Find where the given text appears and provide that cell's center as [X, Y] coordinate. 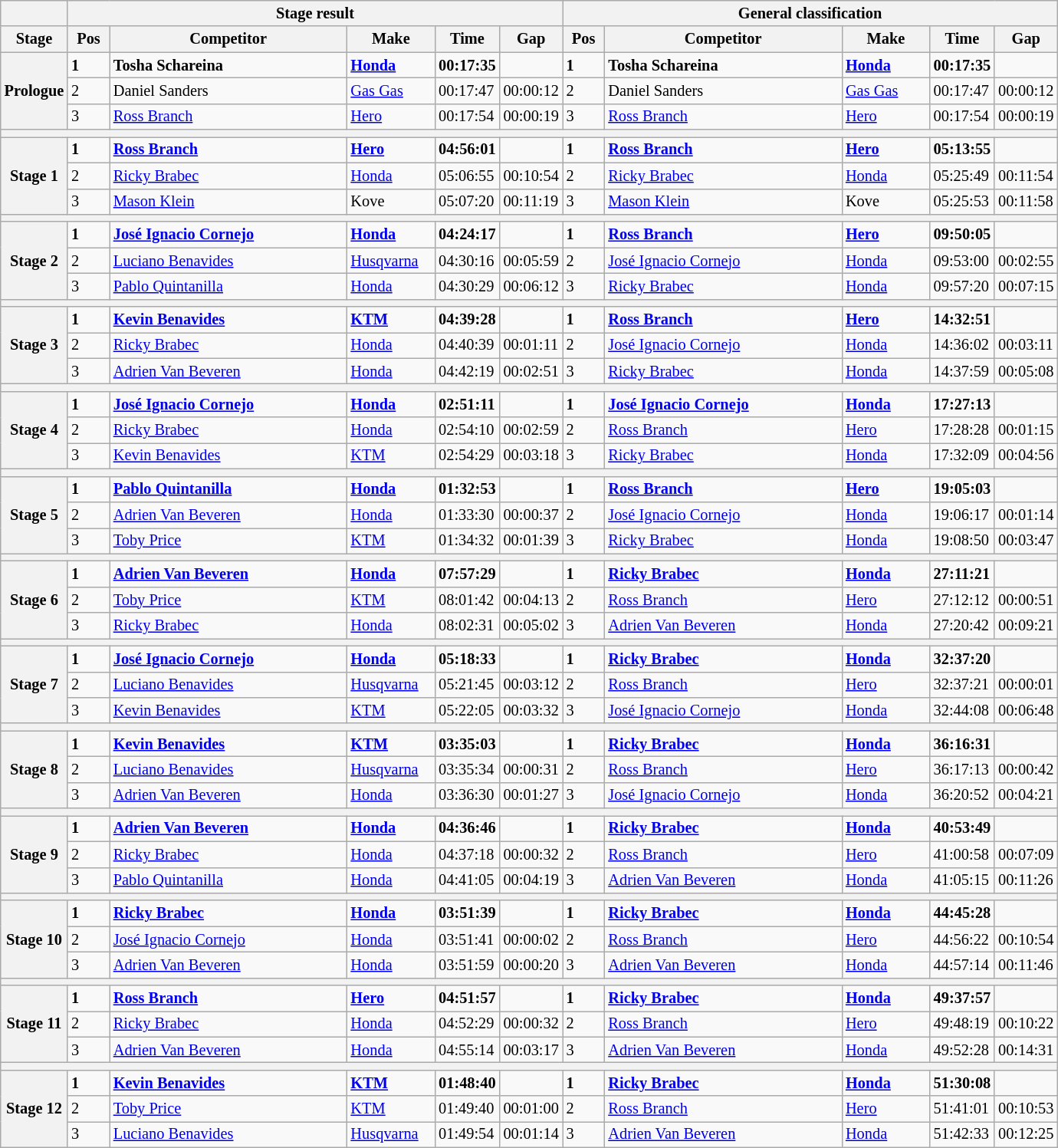
Stage 8 [34, 770]
Stage 2 [34, 261]
00:02:55 [1026, 261]
44:57:14 [962, 965]
49:52:28 [962, 1050]
Stage 12 [34, 1109]
07:57:29 [467, 574]
00:07:15 [1026, 286]
04:39:28 [467, 320]
00:10:53 [1026, 1109]
00:01:27 [531, 795]
00:04:21 [1026, 795]
04:37:18 [467, 854]
19:05:03 [962, 489]
32:44:08 [962, 710]
14:32:51 [962, 320]
04:30:29 [467, 286]
00:09:21 [1026, 626]
00:03:18 [531, 456]
00:00:51 [1026, 600]
Stage 10 [34, 939]
01:33:30 [467, 515]
00:05:02 [531, 626]
01:49:40 [467, 1109]
Stage 3 [34, 345]
Stage 9 [34, 854]
05:07:20 [467, 202]
27:12:12 [962, 600]
17:28:28 [962, 430]
General classification [810, 13]
41:00:58 [962, 854]
27:11:21 [962, 574]
00:03:47 [1026, 541]
01:48:40 [467, 1083]
36:17:13 [962, 769]
00:04:13 [531, 600]
04:56:01 [467, 150]
01:32:53 [467, 489]
00:07:09 [1026, 854]
09:57:20 [962, 286]
05:22:05 [467, 710]
03:35:03 [467, 744]
00:10:22 [1026, 1024]
03:35:34 [467, 769]
00:00:42 [1026, 769]
00:11:26 [1026, 880]
19:08:50 [962, 541]
51:30:08 [962, 1083]
05:13:55 [962, 150]
00:12:25 [1026, 1134]
51:41:01 [962, 1109]
09:53:00 [962, 261]
41:05:15 [962, 880]
Stage result [315, 13]
05:06:55 [467, 176]
00:00:02 [531, 939]
Stage 1 [34, 175]
Stage [34, 39]
04:55:14 [467, 1050]
00:00:01 [1026, 685]
05:18:33 [467, 659]
05:25:49 [962, 176]
00:00:37 [531, 515]
03:51:59 [467, 965]
00:11:19 [531, 202]
49:48:19 [962, 1024]
02:51:11 [467, 404]
01:34:32 [467, 541]
17:32:09 [962, 456]
44:56:22 [962, 939]
01:49:54 [467, 1134]
00:03:12 [531, 685]
00:06:12 [531, 286]
Stage 4 [34, 429]
51:42:33 [962, 1134]
04:52:29 [467, 1024]
05:25:53 [962, 202]
00:02:59 [531, 430]
Stage 7 [34, 684]
00:01:15 [1026, 430]
00:03:17 [531, 1050]
00:01:00 [531, 1109]
00:06:48 [1026, 710]
00:14:31 [1026, 1050]
04:30:16 [467, 261]
00:01:11 [531, 345]
04:42:19 [467, 371]
00:00:20 [531, 965]
03:51:39 [467, 913]
04:51:57 [467, 998]
27:20:42 [962, 626]
00:04:56 [1026, 456]
00:03:32 [531, 710]
04:24:17 [467, 235]
04:41:05 [467, 880]
08:02:31 [467, 626]
00:02:51 [531, 371]
Prologue [34, 90]
14:36:02 [962, 345]
04:40:39 [467, 345]
02:54:10 [467, 430]
03:51:41 [467, 939]
00:05:59 [531, 261]
19:06:17 [962, 515]
00:00:31 [531, 769]
Stage 5 [34, 515]
00:05:08 [1026, 371]
00:11:54 [1026, 176]
36:20:52 [962, 795]
00:11:58 [1026, 202]
00:01:39 [531, 541]
00:04:19 [531, 880]
Stage 11 [34, 1025]
44:45:28 [962, 913]
00:03:11 [1026, 345]
09:50:05 [962, 235]
40:53:49 [962, 828]
14:37:59 [962, 371]
17:27:13 [962, 404]
04:36:46 [467, 828]
49:37:57 [962, 998]
32:37:21 [962, 685]
05:21:45 [467, 685]
03:36:30 [467, 795]
00:11:46 [1026, 965]
02:54:29 [467, 456]
Stage 6 [34, 600]
32:37:20 [962, 659]
36:16:31 [962, 744]
08:01:42 [467, 600]
